Output the (X, Y) coordinate of the center of the cell containing the given text.  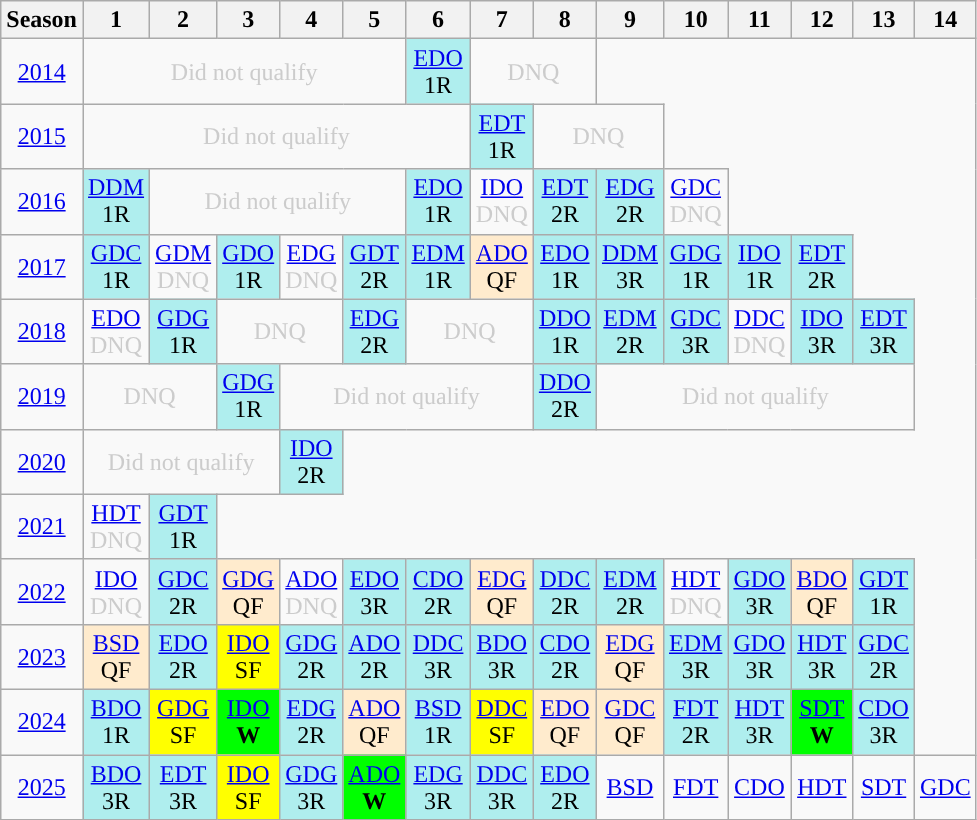
GDGSF (184, 722)
GDC1R (116, 266)
13 (884, 20)
EDOQF (564, 722)
SDTW (822, 722)
11 (760, 20)
DDO2R (564, 396)
2014 (42, 72)
2023 (42, 656)
EDM1R (438, 266)
2 (184, 20)
FDT2R (695, 722)
14 (945, 20)
2021 (42, 526)
EDM3R (695, 656)
2022 (42, 592)
DDO1R (564, 332)
4 (312, 20)
GDG3R (312, 786)
ADODNQ (312, 592)
9 (630, 20)
3 (248, 20)
2015 (42, 136)
IDO3R (822, 332)
DDCDNQ (760, 332)
SDT (884, 786)
2024 (42, 722)
Season (42, 20)
BSD1R (438, 722)
GDMDNQ (184, 266)
DDCSF (502, 722)
EDT1R (502, 136)
EDO3R (374, 592)
2017 (42, 266)
CDO3R (884, 722)
2020 (42, 462)
DDM3R (630, 266)
8 (564, 20)
ADO2R (374, 656)
GDCDNQ (695, 202)
2025 (42, 786)
GDC (945, 786)
GDG2R (312, 656)
BSDQF (116, 656)
GDC3R (695, 332)
BDO1R (116, 722)
DDM1R (116, 202)
2016 (42, 202)
IDO2R (312, 462)
2018 (42, 332)
CDO (760, 786)
GDCQF (630, 722)
GDO1R (248, 266)
IDOW (248, 722)
EDG3R (438, 786)
DDC2R (564, 592)
ADOW (374, 786)
5 (374, 20)
FDT (695, 786)
BDOQF (822, 592)
HDT (822, 786)
IDO1R (760, 266)
GDGQF (248, 592)
6 (438, 20)
EDGDNQ (312, 266)
1 (116, 20)
GDT2R (374, 266)
7 (502, 20)
2019 (42, 396)
EDODNQ (116, 332)
BSD (630, 786)
10 (695, 20)
12 (822, 20)
